From the cell containing the given text, extract its center point as (x, y) coordinate. 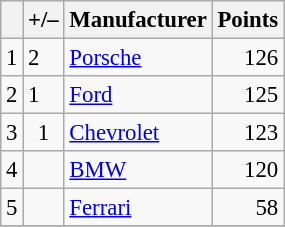
Ford (138, 95)
Ferrari (138, 208)
126 (248, 58)
BMW (138, 170)
+/– (44, 20)
125 (248, 95)
4 (12, 170)
120 (248, 170)
123 (248, 133)
58 (248, 208)
5 (12, 208)
Chevrolet (138, 133)
Porsche (138, 58)
Manufacturer (138, 20)
Points (248, 20)
3 (12, 133)
